Detect which cell encompasses the target text, then output its (x, y) center coordinate. 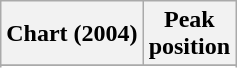
Chart (2004) (72, 34)
Peakposition (189, 34)
